Search for the cell housing the specified text and yield its [X, Y] center coordinate. 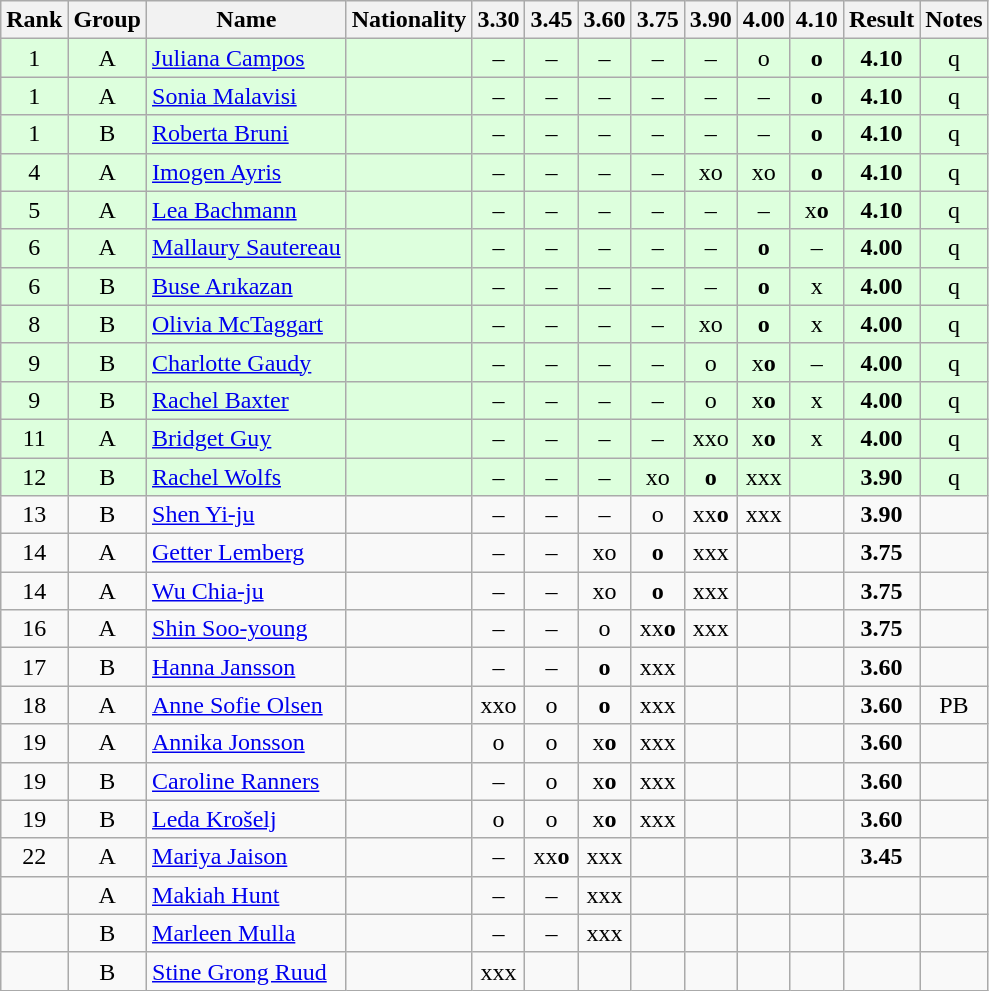
Charlotte Gaudy [247, 362]
Wu Chia-ju [247, 591]
Nationality [409, 20]
Marleen Mulla [247, 933]
Makiah Hunt [247, 895]
8 [34, 324]
5 [34, 210]
Hanna Jansson [247, 667]
13 [34, 515]
22 [34, 857]
3.30 [498, 20]
Mariya Jaison [247, 857]
Leda Krošelj [247, 819]
Getter Lemberg [247, 553]
PB [954, 705]
Anne Sofie Olsen [247, 705]
Sonia Malavisi [247, 96]
11 [34, 438]
Roberta Bruni [247, 134]
Buse Arıkazan [247, 286]
Caroline Ranners [247, 781]
Bridget Guy [247, 438]
Group [108, 20]
Annika Jonsson [247, 743]
18 [34, 705]
Result [881, 20]
Lea Bachmann [247, 210]
4 [34, 172]
Olivia McTaggart [247, 324]
Rank [34, 20]
Shen Yi-ju [247, 515]
Rachel Wolfs [247, 477]
Imogen Ayris [247, 172]
Notes [954, 20]
17 [34, 667]
Juliana Campos [247, 58]
Stine Grong Ruud [247, 971]
12 [34, 477]
Rachel Baxter [247, 400]
Shin Soo-young [247, 629]
Mallaury Sautereau [247, 248]
Name [247, 20]
16 [34, 629]
